From the cell containing the given text, extract its center point as [x, y] coordinate. 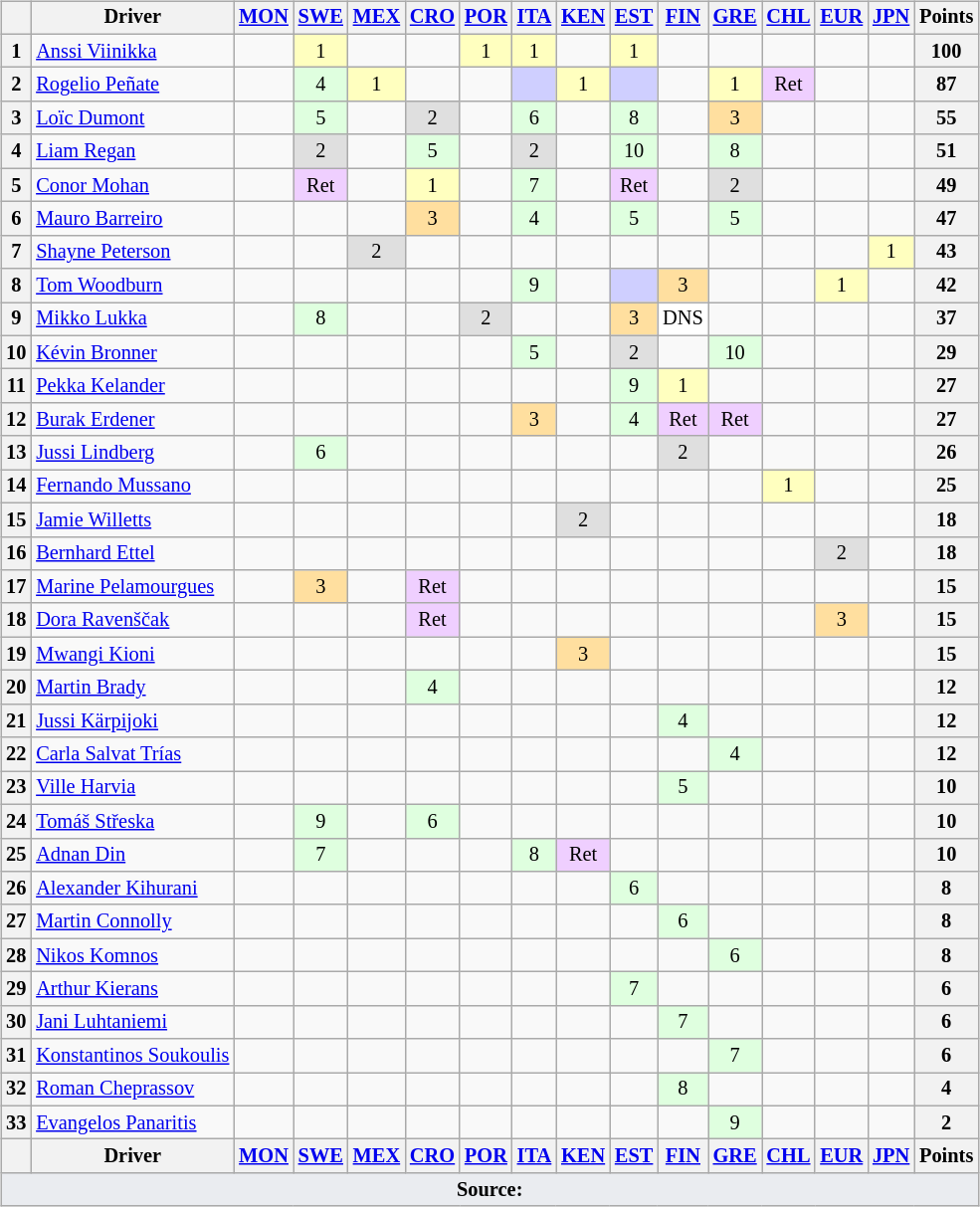
37 [946, 319]
13 [16, 453]
Martin Connolly [132, 921]
Mwangi Kioni [132, 654]
49 [946, 185]
32 [16, 1090]
Martin Brady [132, 688]
Jussi Kärpijoki [132, 720]
55 [946, 118]
Shayne Peterson [132, 252]
87 [946, 85]
23 [16, 788]
Jamie Willetts [132, 519]
28 [16, 955]
Adnan Din [132, 855]
17 [16, 587]
Source: [490, 1190]
DNS [683, 319]
Mauro Barreiro [132, 219]
30 [16, 1022]
Nikos Komnos [132, 955]
Arthur Kierans [132, 989]
Burak Erdener [132, 420]
Roman Cheprassov [132, 1090]
Alexander Kihurani [132, 889]
Kévin Bronner [132, 352]
21 [16, 720]
Tomáš Střeska [132, 821]
42 [946, 286]
33 [16, 1122]
47 [946, 219]
Evangelos Panaritis [132, 1122]
Rogelio Peñate [132, 85]
Ville Harvia [132, 788]
Anssi Viinikka [132, 51]
Conor Mohan [132, 185]
Liam Regan [132, 151]
11 [16, 386]
31 [16, 1056]
Dora Ravenščak [132, 620]
43 [946, 252]
Mikko Lukka [132, 319]
20 [16, 688]
Fernando Mussano [132, 487]
51 [946, 151]
Loïc Dumont [132, 118]
16 [16, 553]
Jani Luhtaniemi [132, 1022]
Pekka Kelander [132, 386]
19 [16, 654]
24 [16, 821]
Tom Woodburn [132, 286]
Konstantinos Soukoulis [132, 1056]
100 [946, 51]
22 [16, 754]
Bernhard Ettel [132, 553]
14 [16, 487]
Jussi Lindberg [132, 453]
Marine Pelamourgues [132, 587]
Carla Salvat Trías [132, 754]
